For the text-containing cell, return its midpoint in (X, Y) coordinate format. 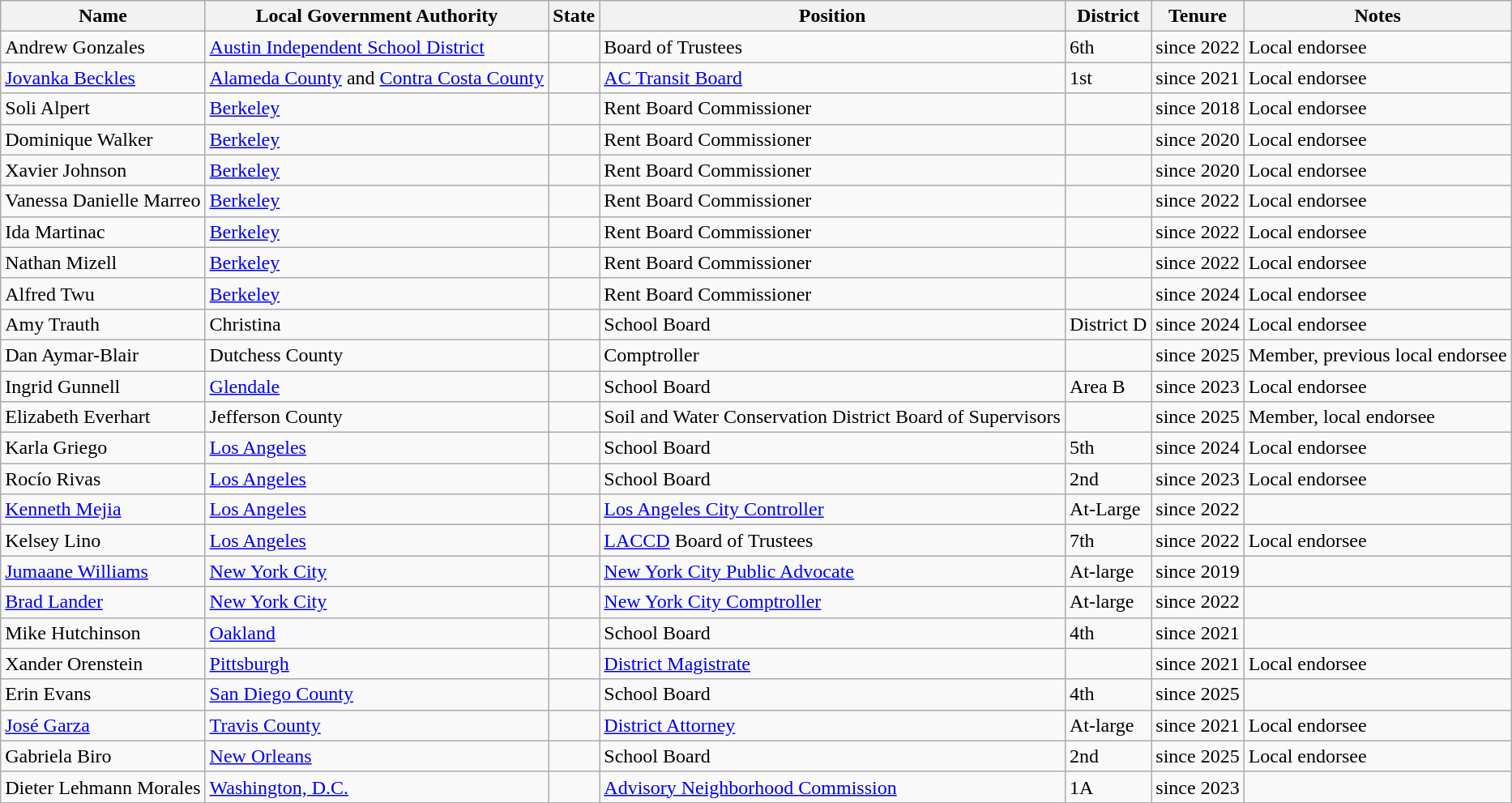
Kenneth Mejia (103, 510)
New York City Public Advocate (833, 571)
Austin Independent School District (377, 47)
Dominique Walker (103, 139)
San Diego County (377, 694)
Andrew Gonzales (103, 47)
Rocío Rivas (103, 479)
Oakland (377, 633)
Brad Lander (103, 602)
Washington, D.C. (377, 787)
6th (1108, 47)
New York City Comptroller (833, 602)
Erin Evans (103, 694)
Board of Trustees (833, 47)
District Magistrate (833, 664)
Soli Alpert (103, 109)
Jefferson County (377, 417)
State (574, 16)
Amy Trauth (103, 324)
Alameda County and Contra Costa County (377, 78)
Kelsey Lino (103, 540)
Karla Griego (103, 448)
Dan Aymar-Blair (103, 355)
Member, local endorsee (1377, 417)
Nathan Mizell (103, 263)
LACCD Board of Trustees (833, 540)
District Attorney (833, 725)
Christina (377, 324)
New Orleans (377, 756)
1A (1108, 787)
Xavier Johnson (103, 170)
Travis County (377, 725)
Dieter Lehmann Morales (103, 787)
Ida Martinac (103, 232)
7th (1108, 540)
Member, previous local endorsee (1377, 355)
José Garza (103, 725)
Soil and Water Conservation District Board of Supervisors (833, 417)
Mike Hutchinson (103, 633)
Pittsburgh (377, 664)
Area B (1108, 387)
District D (1108, 324)
Ingrid Gunnell (103, 387)
Notes (1377, 16)
Alfred Twu (103, 293)
Local Government Authority (377, 16)
Comptroller (833, 355)
Position (833, 16)
Name (103, 16)
Advisory Neighborhood Commission (833, 787)
Glendale (377, 387)
5th (1108, 448)
1st (1108, 78)
Jovanka Beckles (103, 78)
Gabriela Biro (103, 756)
since 2018 (1198, 109)
Dutchess County (377, 355)
Xander Orenstein (103, 664)
AC Transit Board (833, 78)
Tenure (1198, 16)
Vanessa Danielle Marreo (103, 201)
At-Large (1108, 510)
Los Angeles City Controller (833, 510)
Jumaane Williams (103, 571)
District (1108, 16)
Elizabeth Everhart (103, 417)
since 2019 (1198, 571)
